Locate the cell with the specified text and output its (X, Y) center coordinate. 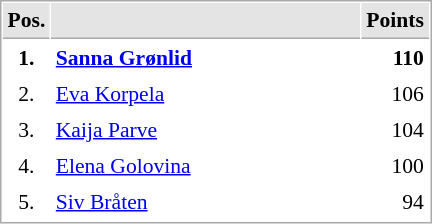
110 (396, 57)
Points (396, 21)
Kaija Parve (206, 129)
94 (396, 201)
Sanna Grønlid (206, 57)
3. (26, 129)
104 (396, 129)
Eva Korpela (206, 93)
Pos. (26, 21)
1. (26, 57)
5. (26, 201)
4. (26, 165)
Siv Bråten (206, 201)
100 (396, 165)
2. (26, 93)
Elena Golovina (206, 165)
106 (396, 93)
